Extract the (x, y) coordinate from the center of the cell holding the provided text.  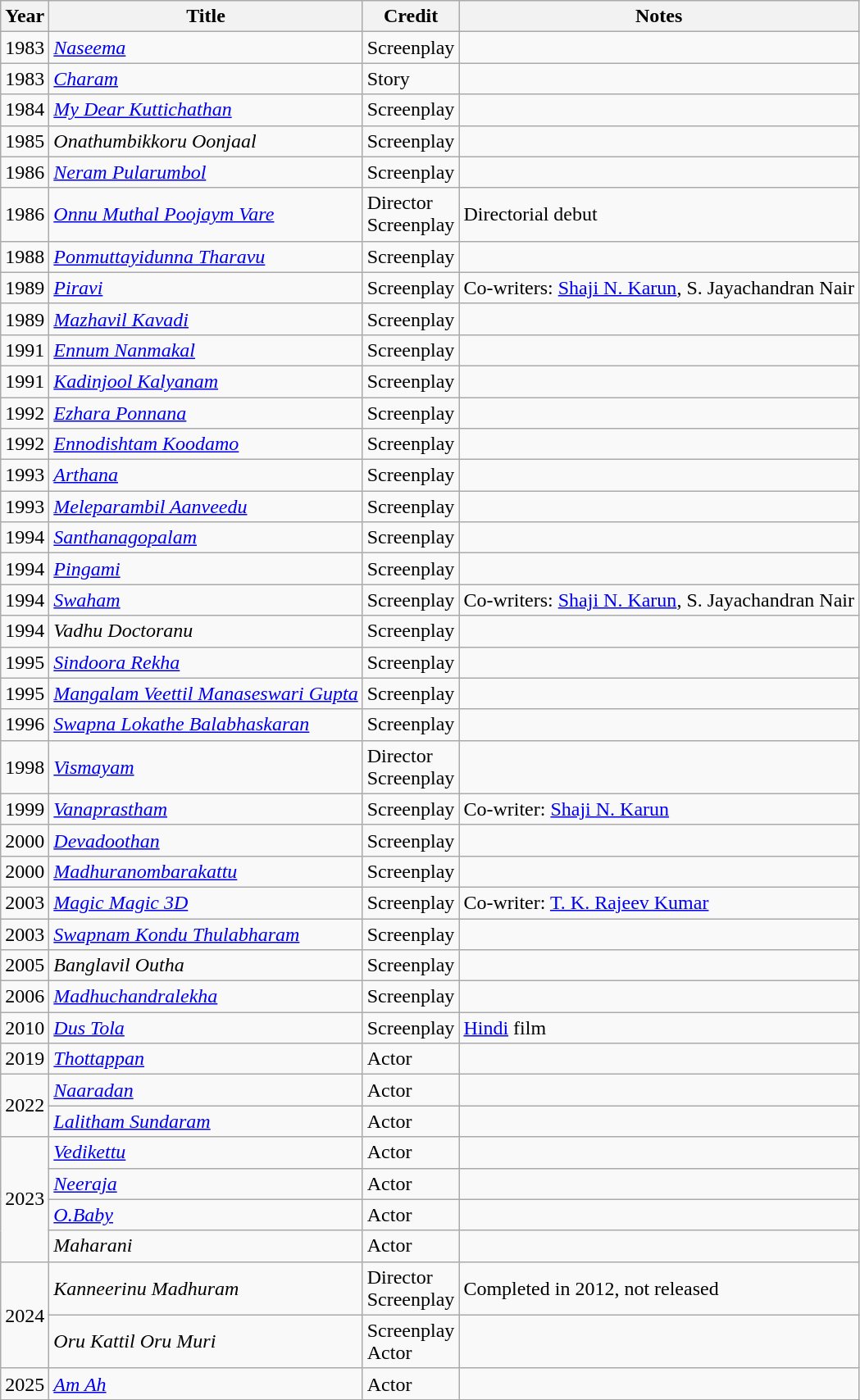
Am Ah (206, 1384)
Meleparambil Aanveedu (206, 507)
Credit (411, 16)
Directorial debut (659, 215)
Mangalam Veettil Manaseswari Gupta (206, 693)
Thottappan (206, 1059)
Completed in 2012, not released (659, 1289)
Vadhu Doctoranu (206, 631)
Lalitham Sundaram (206, 1121)
Kanneerinu Madhuram (206, 1289)
2006 (25, 997)
Ennum Nanmakal (206, 350)
Hindi film (659, 1028)
Screenplay Actor (411, 1341)
Year (25, 16)
Magic Magic 3D (206, 902)
2019 (25, 1059)
Santhanagopalam (206, 538)
Arthana (206, 475)
Mazhavil Kavadi (206, 319)
Ponmuttayidunna Tharavu (206, 257)
Madhuranombarakattu (206, 871)
Maharani (206, 1246)
Co-writer: T. K. Rajeev Kumar (659, 902)
Vedikettu (206, 1152)
2010 (25, 1028)
2023 (25, 1199)
1984 (25, 110)
2025 (25, 1384)
Banglavil Outha (206, 966)
Kadinjool Kalyanam (206, 381)
Oru Kattil Oru Muri (206, 1341)
1996 (25, 725)
Sindoora Rekha (206, 662)
Piravi (206, 288)
1985 (25, 141)
Charam (206, 79)
Ennodishtam Koodamo (206, 444)
1999 (25, 809)
Devadoothan (206, 840)
Swaham (206, 600)
O.Baby (206, 1215)
1998 (25, 767)
Dus Tola (206, 1028)
Title (206, 16)
2005 (25, 966)
Neeraja (206, 1184)
Vanaprastham (206, 809)
Ezhara Ponnana (206, 412)
Swapna Lokathe Balabhaskaran (206, 725)
Swapnam Kondu Thulabharam (206, 934)
Co-writer: Shaji N. Karun (659, 809)
Neram Pularumbol (206, 172)
2024 (25, 1315)
Naaradan (206, 1090)
Vismayam (206, 767)
Pingami (206, 569)
Notes (659, 16)
Onathumbikkoru Oonjaal (206, 141)
Onnu Muthal Poojaym Vare (206, 215)
My Dear Kuttichathan (206, 110)
Story (411, 79)
Madhuchandralekha (206, 997)
2022 (25, 1106)
1988 (25, 257)
Naseema (206, 48)
